Capture the cell that displays the provided text and extract its (X, Y) central coordinate. 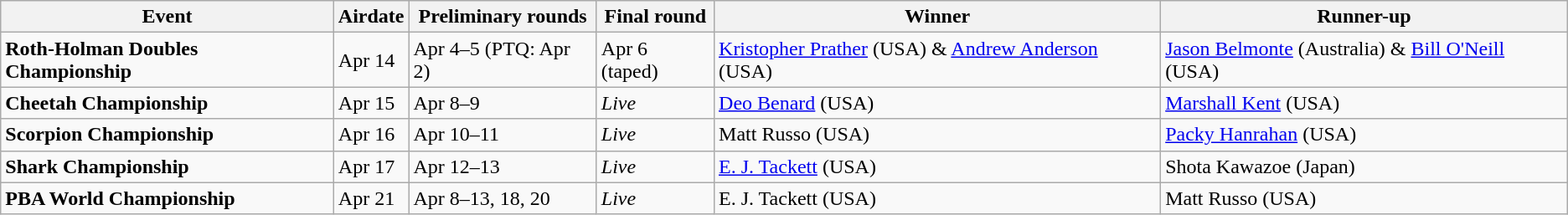
Apr 4–5 (PTQ: Apr 2) (503, 60)
Airdate (371, 17)
Apr 6 (taped) (655, 60)
Marshall Kent (USA) (1364, 103)
Winner (938, 17)
Apr 16 (371, 135)
Apr 17 (371, 166)
Preliminary rounds (503, 17)
Kristopher Prather (USA) & Andrew Anderson (USA) (938, 60)
Apr 8–9 (503, 103)
Apr 14 (371, 60)
Packy Hanrahan (USA) (1364, 135)
Apr 12–13 (503, 166)
Roth-Holman Doubles Championship (168, 60)
Apr 10–11 (503, 135)
Apr 8–13, 18, 20 (503, 198)
Apr 21 (371, 198)
Shota Kawazoe (Japan) (1364, 166)
Runner-up (1364, 17)
Jason Belmonte (Australia) & Bill O'Neill (USA) (1364, 60)
Apr 15 (371, 103)
Cheetah Championship (168, 103)
Deo Benard (USA) (938, 103)
PBA World Championship (168, 198)
Scorpion Championship (168, 135)
Shark Championship (168, 166)
Final round (655, 17)
Event (168, 17)
